For the text-containing cell, return its midpoint in (x, y) coordinate format. 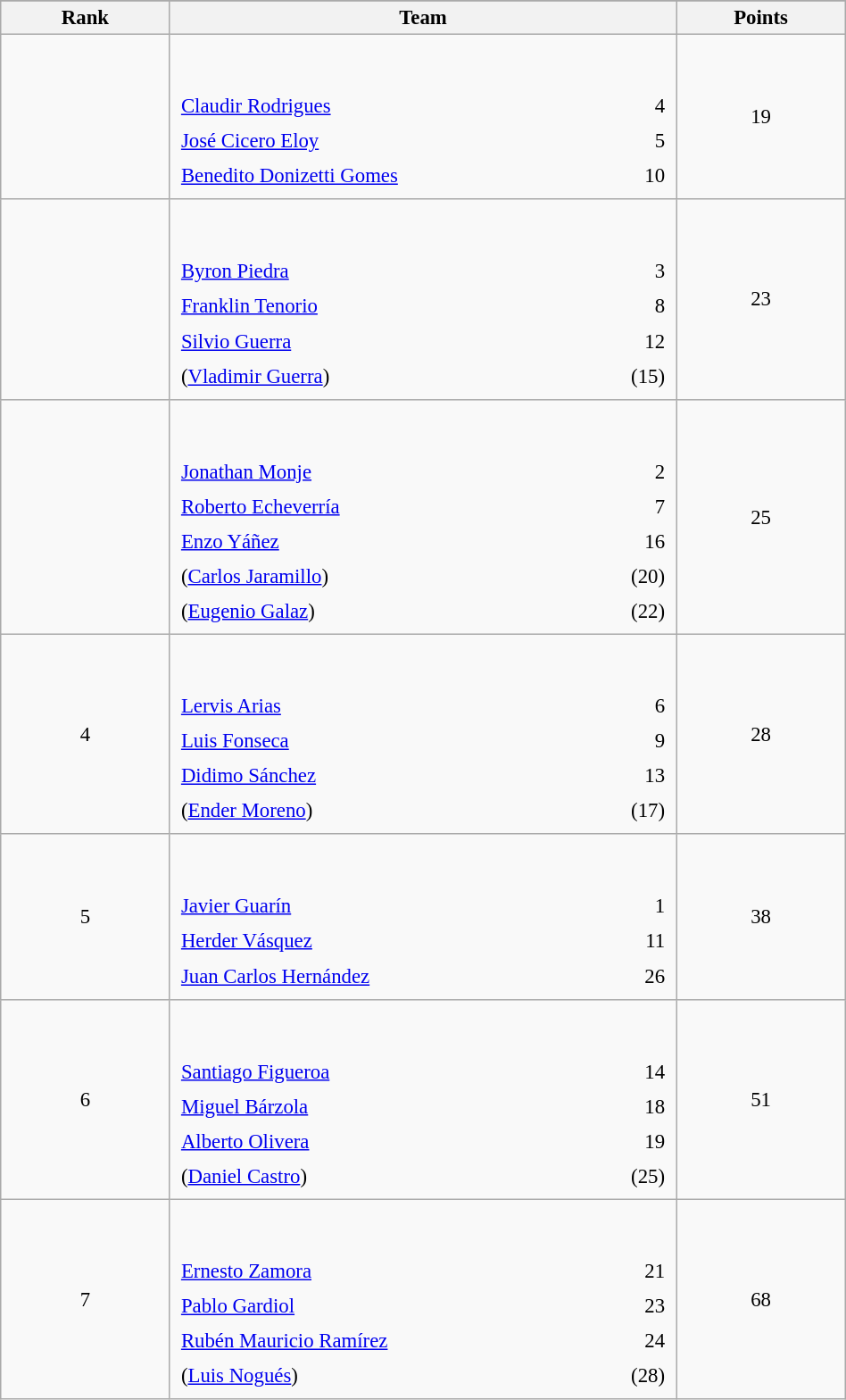
Javier Guarín 1 Herder Vásquez 11 Juan Carlos Hernández 26 (423, 916)
Points (760, 18)
Franklin Tenorio (369, 306)
3 (618, 271)
Didimo Sánchez (366, 776)
(Vladimir Guerra) (369, 376)
Byron Piedra (369, 271)
Ernesto Zamora 21 Pablo Gardiol 23 Rubén Mauricio Ramírez 24 (Luis Nogués) (28) (423, 1299)
Silvio Guerra (369, 341)
1 (637, 906)
Rank (86, 18)
Pablo Gardiol (382, 1306)
2 (619, 471)
14 (618, 1071)
12 (618, 341)
28 (760, 734)
José Cicero Eloy (394, 141)
(15) (618, 376)
Miguel Bárzola (369, 1106)
(22) (619, 611)
Claudir Rodrigues 4 José Cicero Eloy 5 Benedito Donizetti Gomes 10 (423, 118)
Benedito Donizetti Gomes (394, 176)
(Luis Nogués) (382, 1376)
9 (613, 741)
Roberto Echeverría (372, 506)
24 (629, 1341)
Ernesto Zamora (382, 1271)
Luis Fonseca (366, 741)
8 (618, 306)
(Carlos Jaramillo) (372, 576)
10 (642, 176)
Jonathan Monje 2 Roberto Echeverría 7 Enzo Yáñez 16 (Carlos Jaramillo) (20) (Eugenio Galaz) (22) (423, 516)
Rubén Mauricio Ramírez (382, 1341)
68 (760, 1299)
Claudir Rodrigues (394, 106)
38 (760, 916)
21 (629, 1271)
(28) (629, 1376)
18 (618, 1106)
Alberto Olivera (369, 1141)
Lervis Arias 6 Luis Fonseca 9 Didimo Sánchez 13 (Ender Moreno) (17) (423, 734)
(Daniel Castro) (369, 1176)
(17) (613, 811)
25 (760, 516)
Jonathan Monje (372, 471)
Santiago Figueroa 14 Miguel Bárzola 18 Alberto Olivera 19 (Daniel Castro) (25) (423, 1099)
Santiago Figueroa (369, 1071)
13 (613, 776)
16 (619, 541)
51 (760, 1099)
Javier Guarín (391, 906)
Herder Vásquez (391, 941)
Team (423, 18)
(Ender Moreno) (366, 811)
(20) (619, 576)
Lervis Arias (366, 706)
Enzo Yáñez (372, 541)
(Eugenio Galaz) (372, 611)
(25) (618, 1176)
26 (637, 976)
11 (637, 941)
Juan Carlos Hernández (391, 976)
Byron Piedra 3 Franklin Tenorio 8 Silvio Guerra 12 (Vladimir Guerra) (15) (423, 299)
